Identify which cell holds the provided text, then report its [X, Y] central coordinate. 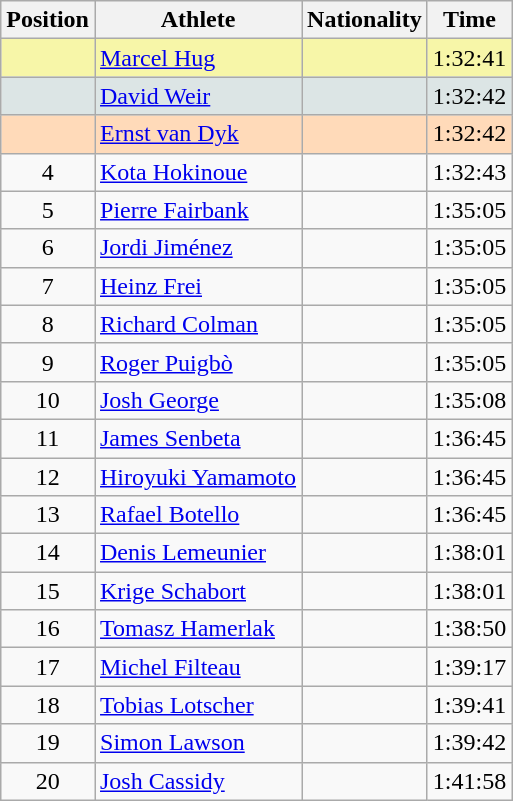
Athlete [198, 20]
Position [48, 20]
Krige Schabort [198, 591]
20 [48, 781]
Marcel Hug [198, 58]
Roger Puigbò [198, 362]
15 [48, 591]
1:32:43 [469, 172]
1:39:17 [469, 667]
7 [48, 286]
14 [48, 553]
6 [48, 248]
4 [48, 172]
Michel Filteau [198, 667]
Richard Colman [198, 324]
Pierre Fairbank [198, 210]
1:39:41 [469, 705]
Heinz Frei [198, 286]
18 [48, 705]
8 [48, 324]
James Senbeta [198, 438]
Tobias Lotscher [198, 705]
1:32:41 [469, 58]
Josh George [198, 400]
David Weir [198, 96]
16 [48, 629]
Rafael Botello [198, 515]
1:39:42 [469, 743]
Kota Hokinoue [198, 172]
1:38:50 [469, 629]
19 [48, 743]
Time [469, 20]
1:35:08 [469, 400]
Ernst van Dyk [198, 134]
5 [48, 210]
Jordi Jiménez [198, 248]
12 [48, 477]
1:41:58 [469, 781]
9 [48, 362]
10 [48, 400]
17 [48, 667]
11 [48, 438]
Nationality [365, 20]
Hiroyuki Yamamoto [198, 477]
Simon Lawson [198, 743]
Tomasz Hamerlak [198, 629]
Josh Cassidy [198, 781]
Denis Lemeunier [198, 553]
13 [48, 515]
